For the text-containing cell, return its midpoint in [X, Y] coordinate format. 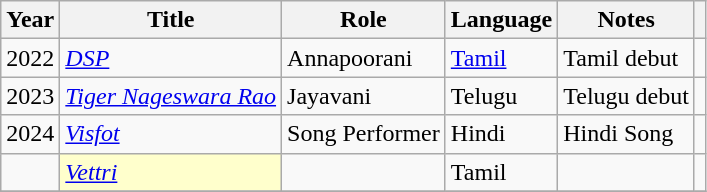
Tamil debut [626, 58]
Annapoorani [364, 58]
Title [171, 20]
Role [364, 20]
Vettri [171, 172]
Hindi [501, 134]
Visfot [171, 134]
2022 [30, 58]
DSP [171, 58]
Jayavani [364, 96]
Tiger Nageswara Rao [171, 96]
Notes [626, 20]
Telugu [501, 96]
2023 [30, 96]
2024 [30, 134]
Year [30, 20]
Hindi Song [626, 134]
Telugu debut [626, 96]
Language [501, 20]
Song Performer [364, 134]
